Extract the (x, y) coordinate from the center of the cell holding the provided text.  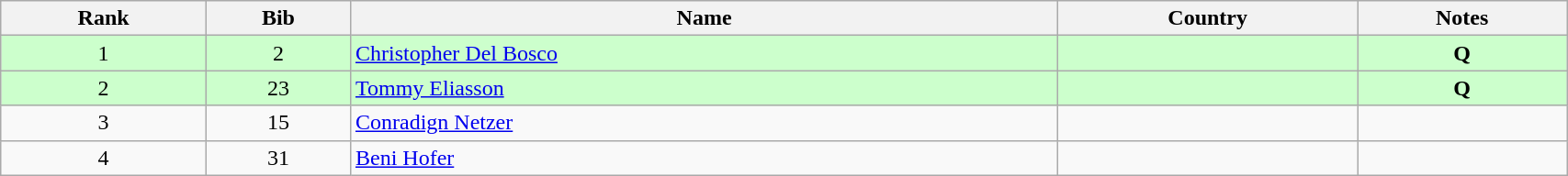
Bib (277, 18)
1 (104, 53)
23 (277, 88)
3 (104, 123)
Rank (104, 18)
Tommy Eliasson (704, 88)
Conradign Netzer (704, 123)
Notes (1462, 18)
15 (277, 123)
Name (704, 18)
Country (1208, 18)
Christopher Del Bosco (704, 53)
Beni Hofer (704, 158)
31 (277, 158)
4 (104, 158)
